From the cell containing the given text, extract its center point as [X, Y] coordinate. 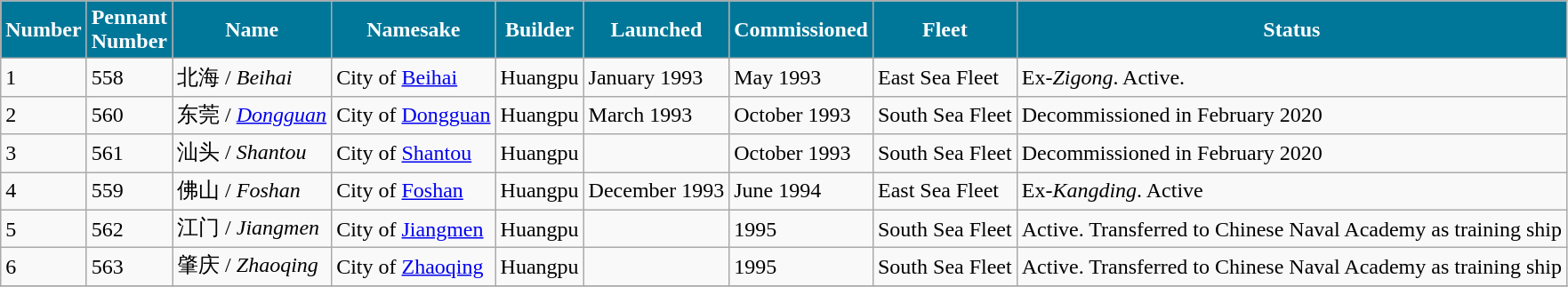
Ex-Zigong. Active. [1291, 78]
City of Foshan [414, 192]
City of Beihai [414, 78]
563 [129, 267]
Ex-Kangding. Active [1291, 192]
560 [129, 116]
3 [44, 153]
Number [44, 30]
Commissioned [801, 30]
Pennant Number [129, 30]
562 [129, 229]
Launched [656, 30]
江门 / Jiangmen [253, 229]
559 [129, 192]
City of Jiangmen [414, 229]
4 [44, 192]
Name [253, 30]
City of Dongguan [414, 116]
6 [44, 267]
December 1993 [656, 192]
1 [44, 78]
May 1993 [801, 78]
March 1993 [656, 116]
汕头 / Shantou [253, 153]
Namesake [414, 30]
561 [129, 153]
肇庆 / Zhaoqing [253, 267]
Builder [539, 30]
2 [44, 116]
June 1994 [801, 192]
Status [1291, 30]
City of Zhaoqing [414, 267]
558 [129, 78]
北海 / Beihai [253, 78]
January 1993 [656, 78]
Fleet [945, 30]
5 [44, 229]
东莞 / Dongguan [253, 116]
佛山 / Foshan [253, 192]
City of Shantou [414, 153]
